Search for the cell housing the specified text and yield its (x, y) center coordinate. 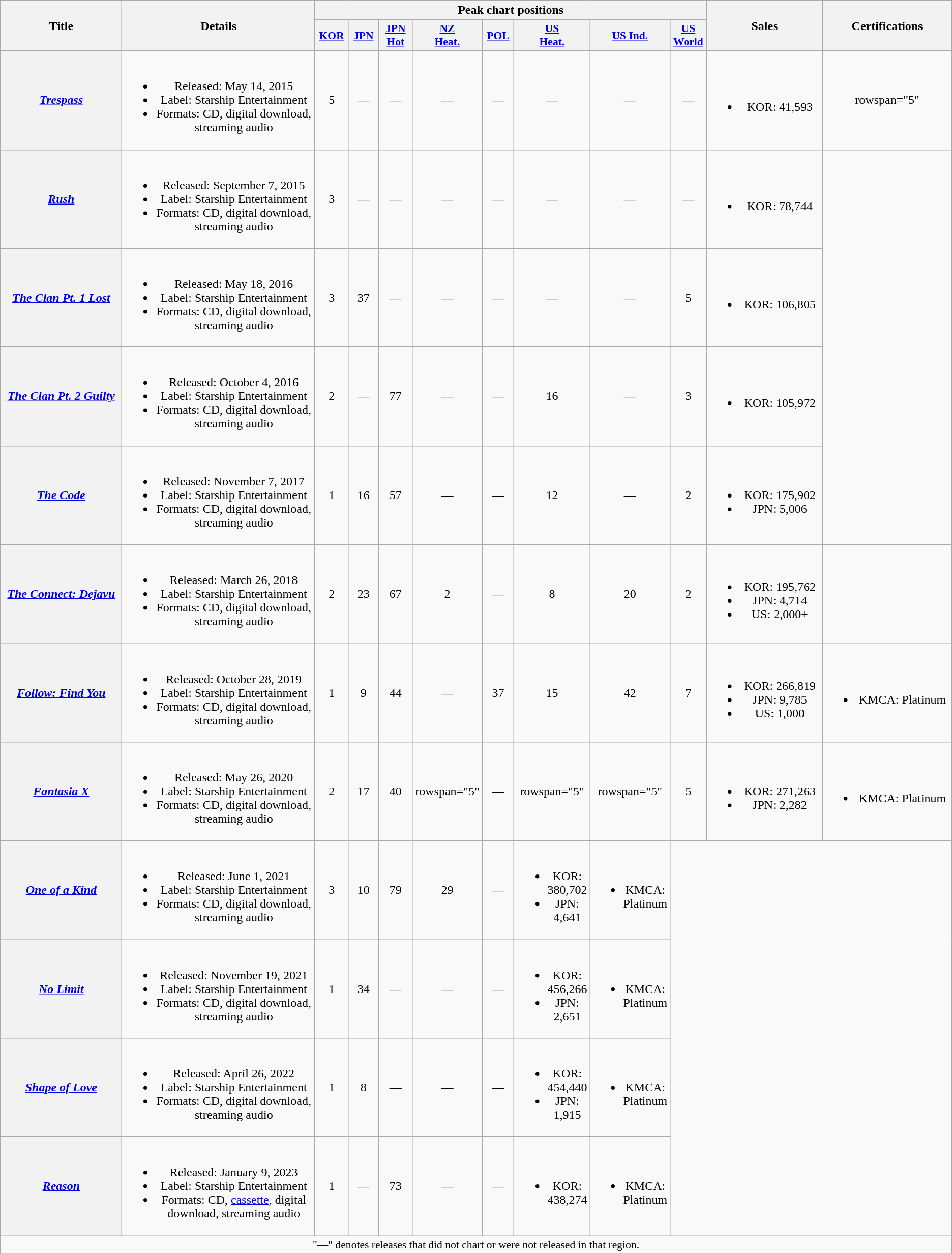
Fantasia X (61, 791)
29 (448, 890)
77 (396, 396)
Released: November 7, 2017Label: Starship EntertainmentFormats: CD, digital download, streaming audio (219, 495)
KOR: 266,819JPN: 9,785US: 1,000 (765, 692)
The Clan Pt. 1 Lost (61, 298)
USHeat. (552, 36)
USWorld (689, 36)
KOR: 456,266JPN: 2,651 (552, 988)
Released: January 9, 2023Label: Starship EntertainmentFormats: CD, cassette, digital download, streaming audio (219, 1186)
10 (364, 890)
Released: June 1, 2021Label: Starship EntertainmentFormats: CD, digital download, streaming audio (219, 890)
Released: April 26, 2022Label: Starship EntertainmentFormats: CD, digital download, streaming audio (219, 1088)
The Code (61, 495)
40 (396, 791)
Peak chart positions (511, 10)
67 (396, 594)
Sales (765, 25)
9 (364, 692)
POL (498, 36)
Reason (61, 1186)
Released: March 26, 2018Label: Starship EntertainmentFormats: CD, digital download, streaming audio (219, 594)
Released: May 26, 2020Label: Starship EntertainmentFormats: CD, digital download, streaming audio (219, 791)
57 (396, 495)
Trespass (61, 100)
KOR: 106,805 (765, 298)
Title (61, 25)
Released: May 14, 2015Label: Starship EntertainmentFormats: CD, digital download, streaming audio (219, 100)
KOR: 438,274 (552, 1186)
The Clan Pt. 2 Guilty (61, 396)
JPN (364, 36)
44 (396, 692)
KOR: 41,593 (765, 100)
Released: October 28, 2019Label: Starship EntertainmentFormats: CD, digital download, streaming audio (219, 692)
"—" denotes releases that did not chart or were not released in that region. (476, 1245)
JPNHot (396, 36)
The Connect: Dejavu (61, 594)
KOR: 380,702JPN: 4,641 (552, 890)
KOR: 175,902JPN: 5,006 (765, 495)
KOR: 78,744 (765, 199)
Rush (61, 199)
KOR: 271,263JPN: 2,282 (765, 791)
KOR: 105,972 (765, 396)
73 (396, 1186)
Details (219, 25)
79 (396, 890)
Shape of Love (61, 1088)
23 (364, 594)
Released: November 19, 2021Label: Starship EntertainmentFormats: CD, digital download, streaming audio (219, 988)
Released: May 18, 2016Label: Starship EntertainmentFormats: CD, digital download, streaming audio (219, 298)
17 (364, 791)
34 (364, 988)
12 (552, 495)
KOR (332, 36)
7 (689, 692)
No Limit (61, 988)
KOR: 454,440JPN: 1,915 (552, 1088)
Released: September 7, 2015Label: Starship EntertainmentFormats: CD, digital download, streaming audio (219, 199)
NZHeat. (448, 36)
Certifications (887, 25)
One of a Kind (61, 890)
15 (552, 692)
20 (630, 594)
KOR: 195,762JPN: 4,714US: 2,000+ (765, 594)
42 (630, 692)
Follow: Find You (61, 692)
Released: October 4, 2016Label: Starship EntertainmentFormats: CD, digital download, streaming audio (219, 396)
US Ind. (630, 36)
